For the text-containing cell, return its midpoint in [x, y] coordinate format. 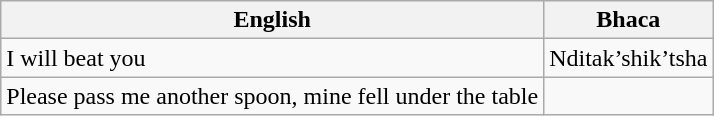
English [272, 20]
Nditak’shik’tsha [628, 58]
Bhaca [628, 20]
I will beat you [272, 58]
Please pass me another spoon, mine fell under the table [272, 96]
